Return [x, y] of the center of cell containing provided text 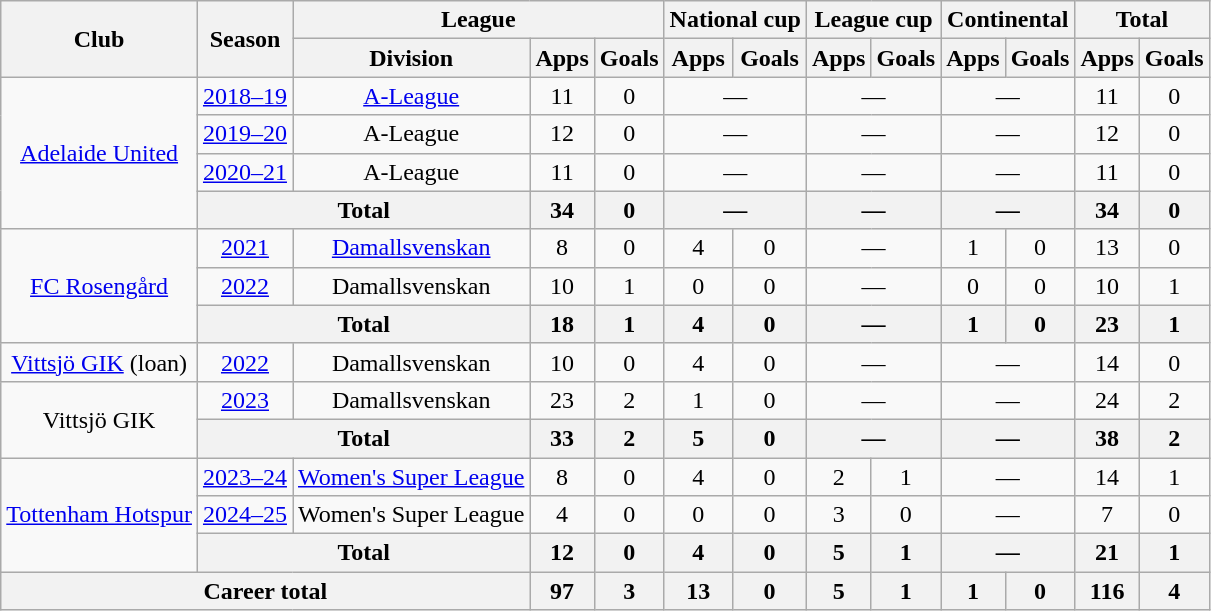
League [478, 20]
2024–25 [244, 515]
2023–24 [244, 477]
League cup [874, 20]
Vittsjö GIK (loan) [100, 362]
National cup [735, 20]
33 [562, 438]
2021 [244, 248]
2018–19 [244, 96]
Vittsjö GIK [100, 419]
18 [562, 324]
24 [1107, 400]
Division [410, 58]
FC Rosengård [100, 286]
Adelaide United [100, 153]
Career total [266, 591]
97 [562, 591]
2023 [244, 400]
Tottenham Hotspur [100, 515]
2020–21 [244, 172]
Club [100, 39]
Season [244, 39]
Continental [1008, 20]
2019–20 [244, 134]
7 [1107, 515]
38 [1107, 438]
116 [1107, 591]
21 [1107, 553]
